Return [x, y] of the center of cell containing provided text 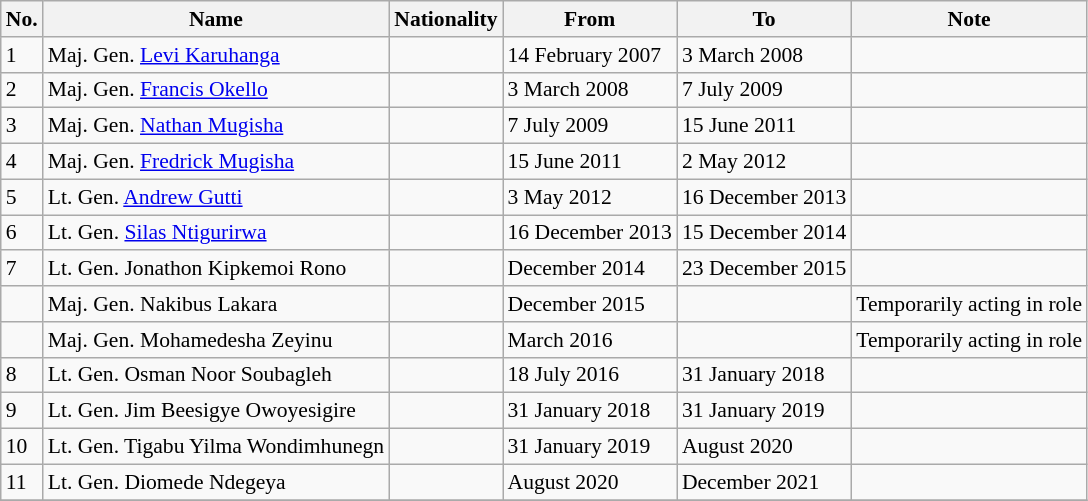
8 [22, 375]
Maj. Gen. Nakibus Lakara [216, 304]
Lt. Gen. Andrew Gutti [216, 197]
Maj. Gen. Mohamedesha Zeyinu [216, 340]
2 May 2012 [764, 162]
Lt. Gen. Jonathon Kipkemoi Rono [216, 269]
1 [22, 55]
Lt. Gen. Tigabu Yilma Wondimhunegn [216, 447]
Maj. Gen. Francis Okello [216, 90]
23 December 2015 [764, 269]
Name [216, 19]
4 [22, 162]
To [764, 19]
From [589, 19]
Lt. Gen. Jim Beesigye Owoyesigire [216, 411]
2 [22, 90]
5 [22, 197]
6 [22, 233]
10 [22, 447]
Note [969, 19]
Maj. Gen. Nathan Mugisha [216, 126]
11 [22, 482]
Lt. Gen. Silas Ntigurirwa [216, 233]
18 July 2016 [589, 375]
No. [22, 19]
15 December 2014 [764, 233]
Lt. Gen. Osman Noor Soubagleh [216, 375]
Maj. Gen. Fredrick Mugisha [216, 162]
Nationality [446, 19]
9 [22, 411]
3 [22, 126]
Lt. Gen. Diomede Ndegeya [216, 482]
December 2014 [589, 269]
Maj. Gen. Levi Karuhanga [216, 55]
March 2016 [589, 340]
December 2021 [764, 482]
7 [22, 269]
3 May 2012 [589, 197]
December 2015 [589, 304]
14 February 2007 [589, 55]
